From the cell containing the given text, extract its center point as [x, y] coordinate. 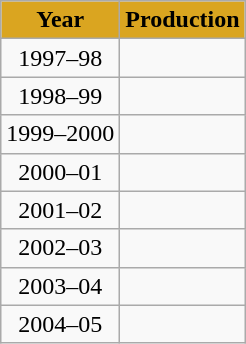
2004–05 [60, 324]
2002–03 [60, 248]
2001–02 [60, 210]
Year [60, 20]
Production [182, 20]
1999–2000 [60, 134]
1998–99 [60, 96]
2000–01 [60, 172]
2003–04 [60, 286]
1997–98 [60, 58]
